Pinpoint the cell where the given text exists, returning its (x, y) midpoint coordinate. 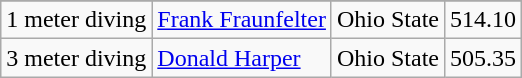
Frank Fraunfelter (242, 20)
Donald Harper (242, 58)
514.10 (484, 20)
505.35 (484, 58)
3 meter diving (76, 58)
1 meter diving (76, 20)
